Extract the (x, y) coordinate from the center of the cell holding the provided text.  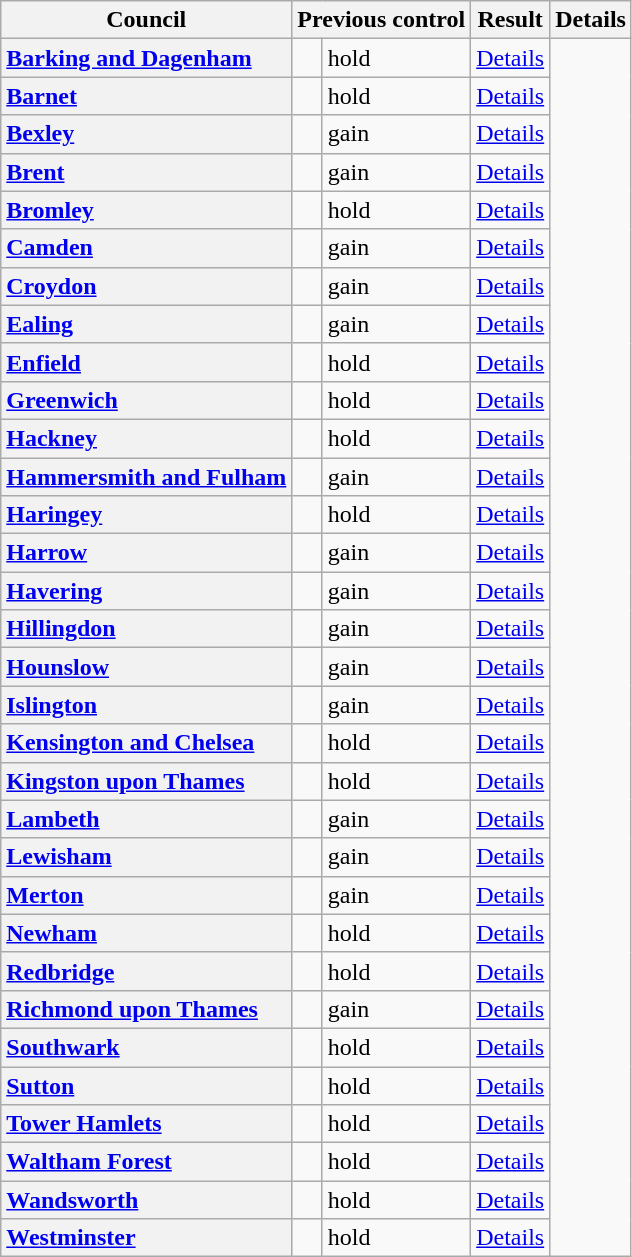
Hammersmith and Fulham (146, 477)
Bromley (146, 210)
Hounslow (146, 667)
Barking and Dagenham (146, 58)
Kensington and Chelsea (146, 743)
Bexley (146, 134)
Haringey (146, 515)
Council (146, 20)
Waltham Forest (146, 1162)
Wandsworth (146, 1200)
Newham (146, 933)
Croydon (146, 286)
Greenwich (146, 400)
Southwark (146, 1047)
Richmond upon Thames (146, 1009)
Islington (146, 705)
Result (510, 20)
Hillingdon (146, 629)
Enfield (146, 362)
Lambeth (146, 819)
Previous control (382, 20)
Sutton (146, 1085)
Kingston upon Thames (146, 781)
Redbridge (146, 971)
Hackney (146, 438)
Merton (146, 895)
Camden (146, 248)
Lewisham (146, 857)
Ealing (146, 324)
Havering (146, 591)
Brent (146, 172)
Barnet (146, 96)
Westminster (146, 1238)
Tower Hamlets (146, 1124)
Harrow (146, 553)
